Scan for the cell matching the given text and deliver its (X, Y) coordinate at center. 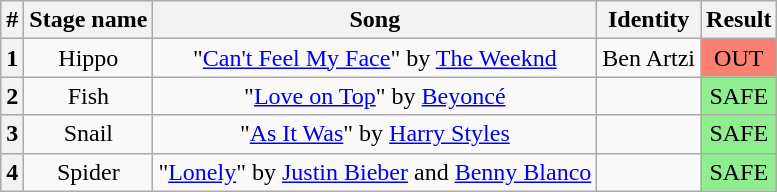
2 (12, 96)
# (12, 20)
"Can't Feel My Face" by The Weeknd (375, 58)
1 (12, 58)
Ben Artzi (649, 58)
"As It Was" by Harry Styles (375, 134)
Hippo (88, 58)
Identity (649, 20)
"Lonely" by Justin Bieber and Benny Blanco (375, 172)
"Love on Top" by Beyoncé (375, 96)
Result (739, 20)
4 (12, 172)
Spider (88, 172)
OUT (739, 58)
3 (12, 134)
Fish (88, 96)
Stage name (88, 20)
Song (375, 20)
Snail (88, 134)
